Output the (X, Y) coordinate of the center of the cell containing the given text.  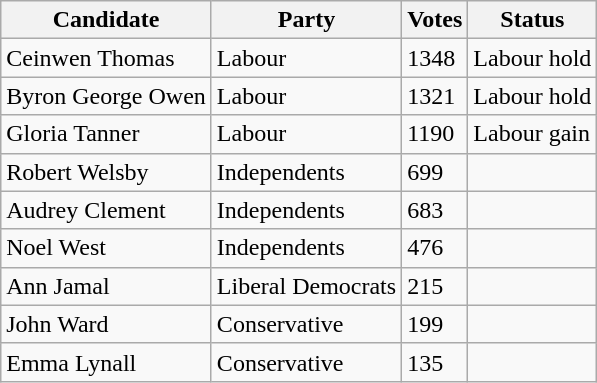
476 (435, 248)
Candidate (106, 20)
Emma Lynall (106, 362)
Audrey Clement (106, 210)
Votes (435, 20)
199 (435, 324)
Gloria Tanner (106, 134)
Party (306, 20)
Liberal Democrats (306, 286)
1190 (435, 134)
Noel West (106, 248)
John Ward (106, 324)
Ann Jamal (106, 286)
215 (435, 286)
Robert Welsby (106, 172)
699 (435, 172)
Ceinwen Thomas (106, 58)
Status (532, 20)
1348 (435, 58)
683 (435, 210)
1321 (435, 96)
Labour gain (532, 134)
135 (435, 362)
Byron George Owen (106, 96)
